For the text-containing cell, return its midpoint in (X, Y) coordinate format. 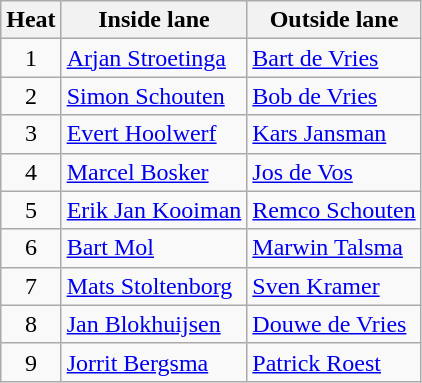
Bart Mol (154, 248)
Bart de Vries (334, 58)
2 (31, 96)
9 (31, 362)
Jan Blokhuijsen (154, 324)
Mats Stoltenborg (154, 286)
Patrick Roest (334, 362)
6 (31, 248)
Jos de Vos (334, 172)
Marwin Talsma (334, 248)
Sven Kramer (334, 286)
7 (31, 286)
Arjan Stroetinga (154, 58)
Douwe de Vries (334, 324)
Marcel Bosker (154, 172)
Heat (31, 20)
3 (31, 134)
Simon Schouten (154, 96)
Evert Hoolwerf (154, 134)
Remco Schouten (334, 210)
1 (31, 58)
Jorrit Bergsma (154, 362)
5 (31, 210)
Bob de Vries (334, 96)
4 (31, 172)
8 (31, 324)
Outside lane (334, 20)
Inside lane (154, 20)
Erik Jan Kooiman (154, 210)
Kars Jansman (334, 134)
